Locate the cell with the specified text and output its [X, Y] center coordinate. 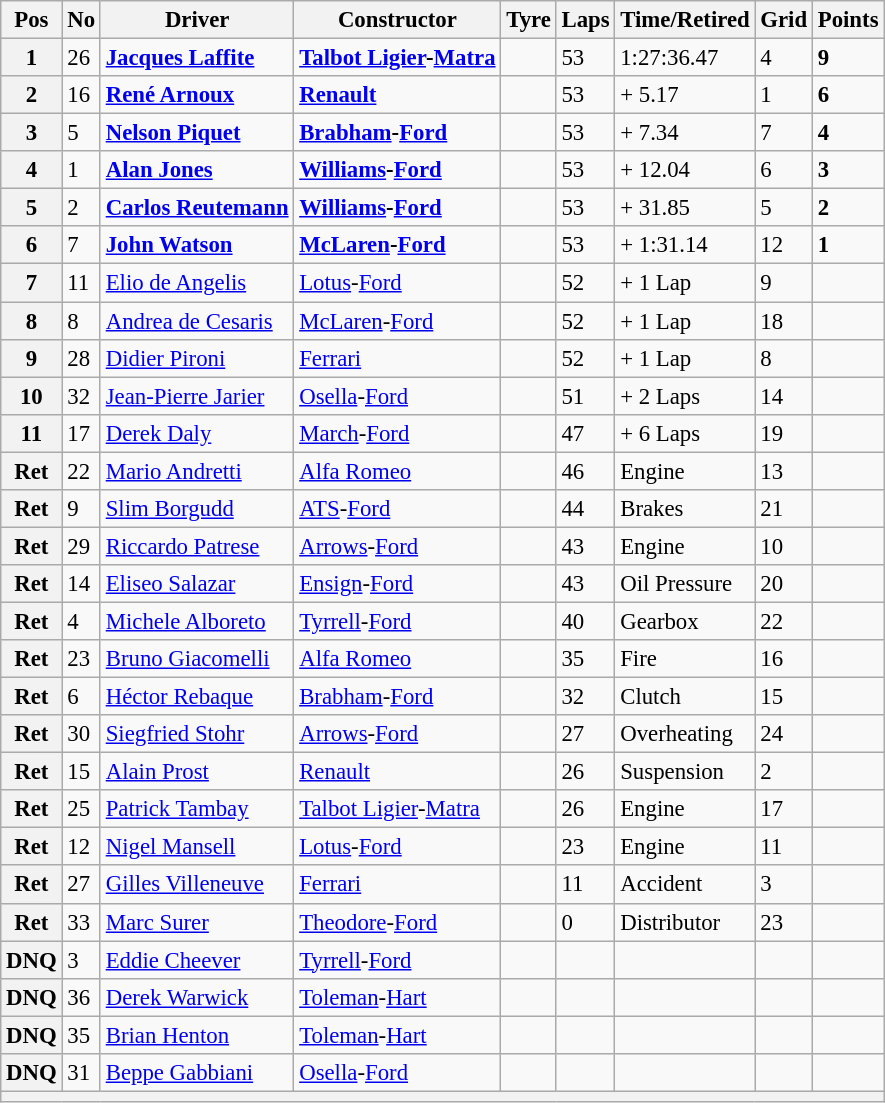
Nelson Piquet [196, 133]
51 [586, 396]
20 [784, 584]
Accident [685, 885]
Tyre [528, 20]
Riccardo Patrese [196, 546]
Distributor [685, 922]
13 [784, 471]
Constructor [398, 20]
24 [784, 734]
Brakes [685, 509]
Marc Surer [196, 922]
Alain Prost [196, 772]
+ 2 Laps [685, 396]
30 [81, 734]
John Watson [196, 245]
+ 7.34 [685, 133]
Laps [586, 20]
47 [586, 433]
Gearbox [685, 621]
Derek Daly [196, 433]
Suspension [685, 772]
Michele Alboreto [196, 621]
40 [586, 621]
Patrick Tambay [196, 809]
+ 12.04 [685, 170]
Points [848, 20]
Grid [784, 20]
Oil Pressure [685, 584]
29 [81, 546]
Eliseo Salazar [196, 584]
Siegfried Stohr [196, 734]
Overheating [685, 734]
28 [81, 358]
Slim Borgudd [196, 509]
18 [784, 321]
ATS-Ford [398, 509]
0 [586, 922]
Eddie Cheever [196, 960]
Gilles Villeneuve [196, 885]
Time/Retired [685, 20]
No [81, 20]
44 [586, 509]
1:27:36.47 [685, 58]
Didier Pironi [196, 358]
Clutch [685, 697]
Jean-Pierre Jarier [196, 396]
46 [586, 471]
Elio de Angelis [196, 283]
Pos [32, 20]
Andrea de Cesaris [196, 321]
+ 1:31.14 [685, 245]
Nigel Mansell [196, 847]
Derek Warwick [196, 997]
19 [784, 433]
Mario Andretti [196, 471]
Brian Henton [196, 1035]
36 [81, 997]
+ 6 Laps [685, 433]
Jacques Laffite [196, 58]
Fire [685, 659]
21 [784, 509]
Beppe Gabbiani [196, 1073]
Theodore-Ford [398, 922]
31 [81, 1073]
Alan Jones [196, 170]
Bruno Giacomelli [196, 659]
Driver [196, 20]
+ 5.17 [685, 95]
René Arnoux [196, 95]
March-Ford [398, 433]
33 [81, 922]
25 [81, 809]
Carlos Reutemann [196, 208]
+ 31.85 [685, 208]
Héctor Rebaque [196, 697]
Ensign-Ford [398, 584]
